Provide the (x, y) coordinate of the cell's center where the given text is located.  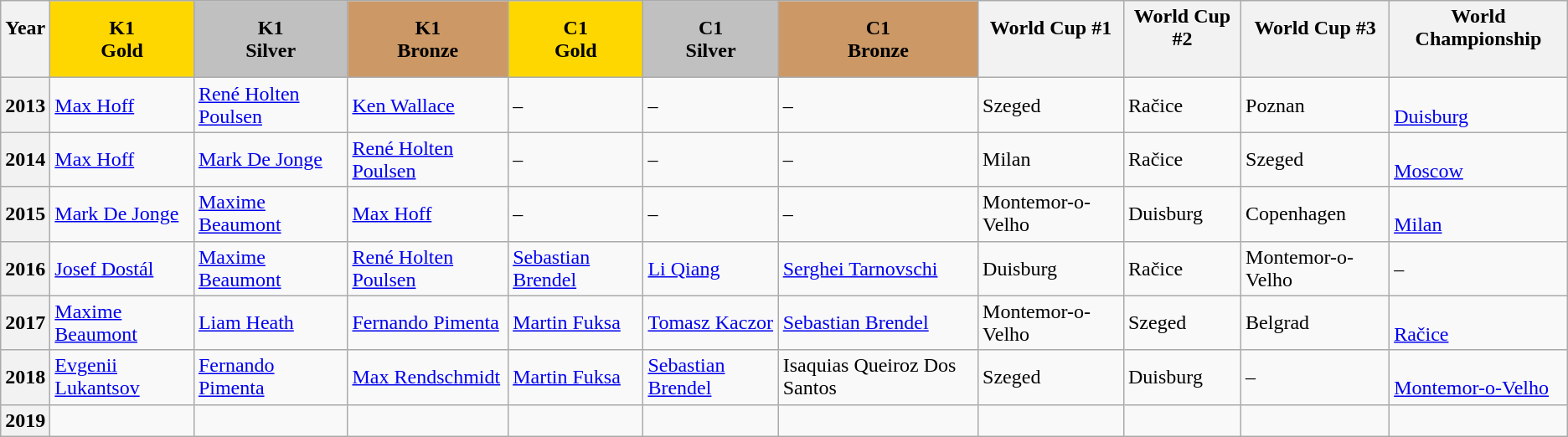
K1 Gold (122, 39)
Copenhagen (1315, 214)
Moscow (1479, 159)
World Cup #1 (1051, 39)
2014 (25, 159)
2019 (25, 420)
Liam Heath (271, 323)
Max Rendschmidt (428, 377)
Ken Wallace (428, 105)
Belgrad (1315, 323)
World Cup #2 (1182, 39)
C1 Silver (710, 39)
Li Qiang (710, 268)
Serghei Tarnovschi (878, 268)
2015 (25, 214)
C1 Bronze (878, 39)
K1 Silver (271, 39)
Evgenii Lukantsov (122, 377)
2013 (25, 105)
Josef Dostál (122, 268)
C1 Gold (576, 39)
Year (25, 39)
Poznan (1315, 105)
Isaquias Queiroz Dos Santos (878, 377)
2016 (25, 268)
2018 (25, 377)
Tomasz Kaczor (710, 323)
2017 (25, 323)
World Cup #3 (1315, 39)
K1 Bronze (428, 39)
World Championship (1479, 39)
